Determine the (X, Y) coordinate at the center of the cell enclosing the given text.  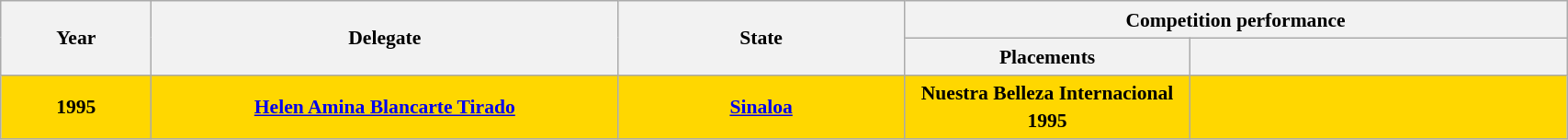
Sinaloa (761, 107)
1995 (76, 107)
Competition performance (1235, 19)
Placements (1047, 56)
Year (76, 38)
Helen Amina Blancarte Tirado (385, 107)
State (761, 38)
Delegate (385, 38)
Nuestra Belleza Internacional 1995 (1047, 107)
